Provide the (x, y) coordinate of the cell's center where the given text is located.  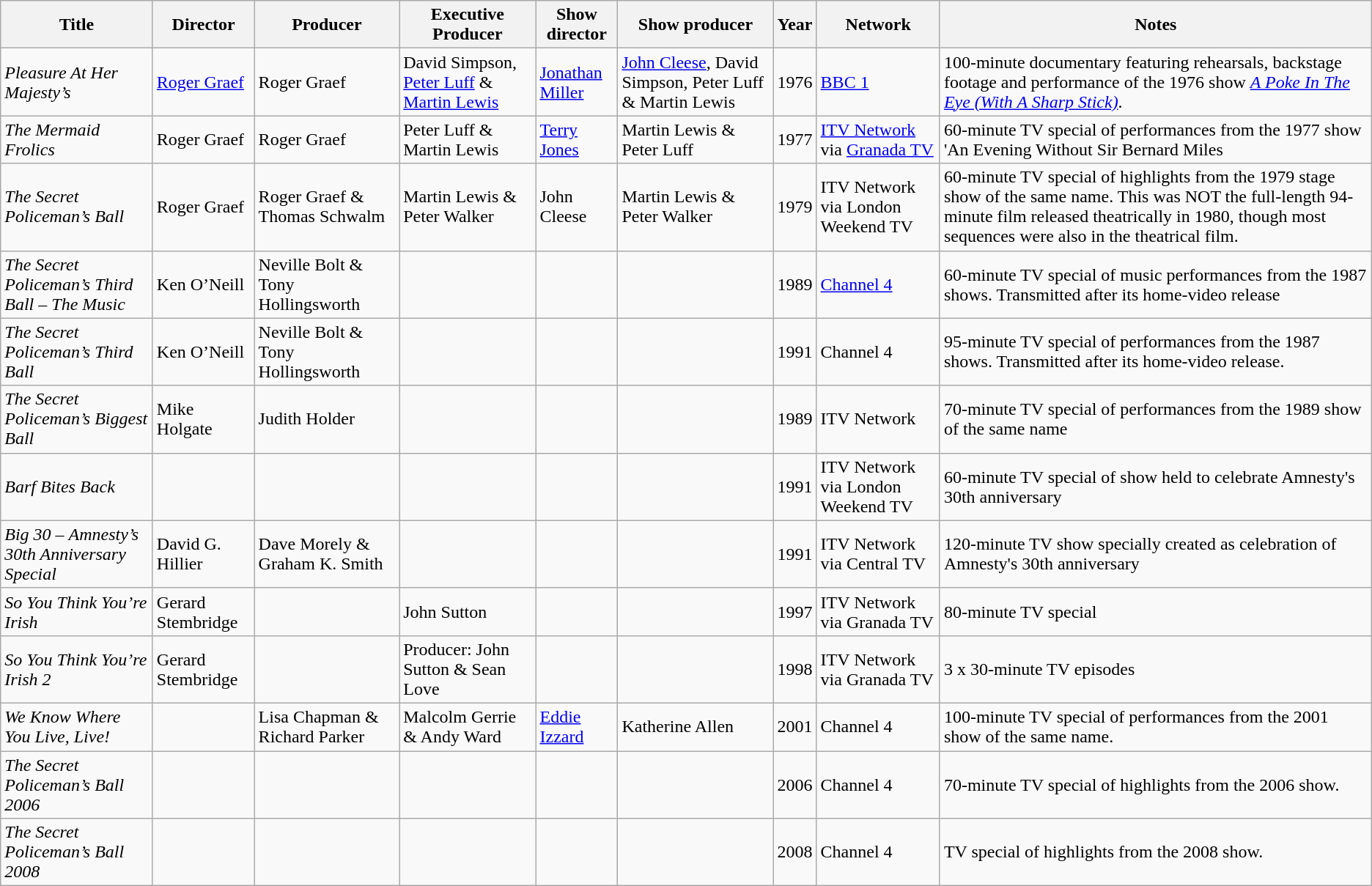
Producer (327, 25)
60-minute TV special of music performances from the 1987 shows. Transmitted after its home-video release (1155, 284)
120-minute TV show specially created as celebration of Amnesty's 30th anniversary (1155, 554)
ITV Network (878, 419)
Jonathan Miller (577, 82)
The Secret Policeman’s Ball 2006 (77, 784)
1979 (794, 207)
Big 30 – Amnesty’s 30th Anniversary Special (77, 554)
Terry Jones (577, 139)
John Cleese, David Simpson, Peter Luff & Martin Lewis (696, 82)
Barf Bites Back (77, 487)
So You Think You’re Irish 2 (77, 669)
So You Think You’re Irish (77, 611)
Show producer (696, 25)
Show director (577, 25)
Director (204, 25)
95-minute TV special of performances from the 1987 shows. Transmitted after its home-video release. (1155, 352)
2001 (794, 727)
3 x 30-minute TV episodes (1155, 669)
1976 (794, 82)
Eddie Izzard (577, 727)
2006 (794, 784)
Title (77, 25)
Pleasure At Her Majesty’s (77, 82)
70-minute TV special of highlights from the 2006 show. (1155, 784)
David Simpson, Peter Luff & Martin Lewis (468, 82)
The Mermaid Frolics (77, 139)
Network (878, 25)
Year (794, 25)
TV special of highlights from the 2008 show. (1155, 852)
BBC 1 (878, 82)
Executive Producer (468, 25)
The Secret Policeman’s Third Ball – The Music (77, 284)
70-minute TV special of performances from the 1989 show of the same name (1155, 419)
100-minute documentary featuring rehearsals, backstage footage and performance of the 1976 show A Poke In The Eye (With A Sharp Stick). (1155, 82)
100-minute TV special of performances from the 2001 show of the same name. (1155, 727)
Judith Holder (327, 419)
ITV Network via Central TV (878, 554)
We Know Where You Live, Live! (77, 727)
60-minute TV special of show held to celebrate Amnesty's 30th anniversary (1155, 487)
Peter Luff & Martin Lewis (468, 139)
The Secret Policeman’s Biggest Ball (77, 419)
Notes (1155, 25)
Dave Morely & Graham K. Smith (327, 554)
2008 (794, 852)
John Cleese (577, 207)
Producer: John Sutton & Sean Love (468, 669)
80-minute TV special (1155, 611)
Lisa Chapman & Richard Parker (327, 727)
David G. Hillier (204, 554)
60-minute TV special of performances from the 1977 show 'An Evening Without Sir Bernard Miles (1155, 139)
The Secret Policeman’s Ball (77, 207)
Katherine Allen (696, 727)
Martin Lewis & Peter Luff (696, 139)
The Secret Policeman’s Ball 2008 (77, 852)
Malcolm Gerrie & Andy Ward (468, 727)
John Sutton (468, 611)
Roger Graef & Thomas Schwalm (327, 207)
1997 (794, 611)
The Secret Policeman’s Third Ball (77, 352)
1998 (794, 669)
1977 (794, 139)
Mike Holgate (204, 419)
